Provide the [X, Y] coordinate of the cell's center where the given text is located.  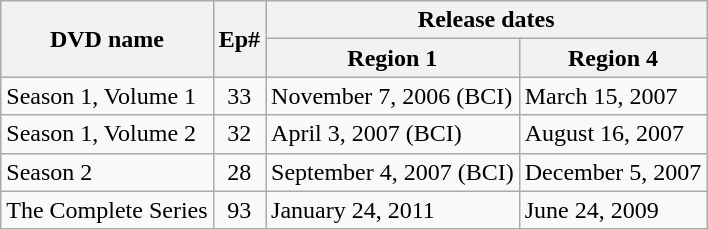
28 [239, 172]
Season 2 [107, 172]
Region 1 [393, 58]
January 24, 2011 [393, 210]
September 4, 2007 (BCI) [393, 172]
The Complete Series [107, 210]
Season 1, Volume 1 [107, 96]
DVD name [107, 39]
March 15, 2007 [613, 96]
November 7, 2006 (BCI) [393, 96]
32 [239, 134]
Season 1, Volume 2 [107, 134]
33 [239, 96]
April 3, 2007 (BCI) [393, 134]
Region 4 [613, 58]
Release dates [486, 20]
August 16, 2007 [613, 134]
93 [239, 210]
Ep# [239, 39]
June 24, 2009 [613, 210]
December 5, 2007 [613, 172]
